Search for the cell housing the specified text and yield its [x, y] center coordinate. 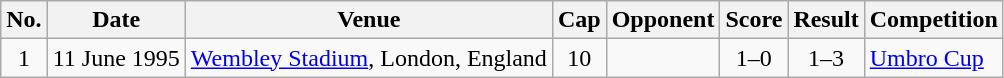
1–3 [826, 58]
No. [24, 20]
1–0 [754, 58]
Cap [579, 20]
11 June 1995 [116, 58]
Venue [368, 20]
Umbro Cup [934, 58]
Opponent [663, 20]
Score [754, 20]
1 [24, 58]
Wembley Stadium, London, England [368, 58]
Date [116, 20]
10 [579, 58]
Result [826, 20]
Competition [934, 20]
